Locate the cell with the specified text and output its [x, y] center coordinate. 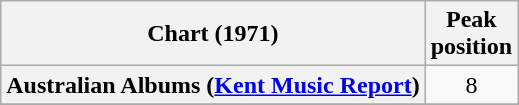
8 [471, 85]
Peak position [471, 34]
Australian Albums (Kent Music Report) [213, 85]
Chart (1971) [213, 34]
